Provide the [x, y] coordinate of the cell's center where the given text is located.  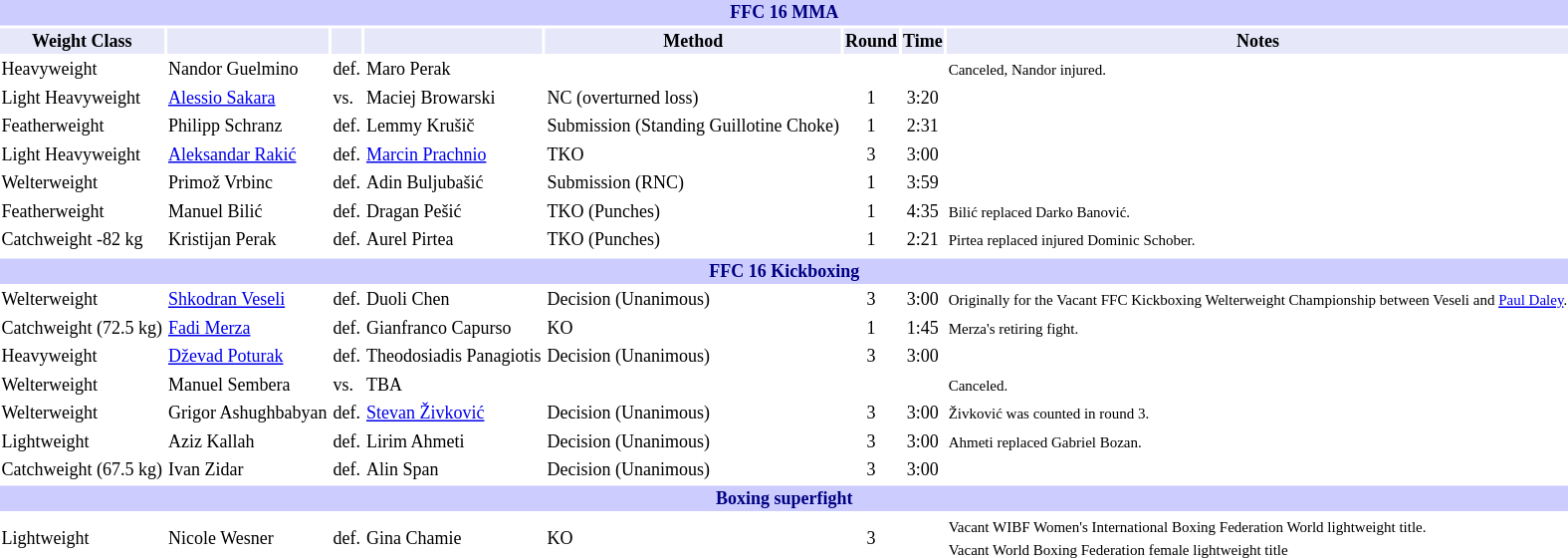
2:21 [924, 240]
Merza's retiring fight. [1257, 328]
Philipp Schranz [247, 127]
Lightweight [82, 441]
Shkodran Veseli [247, 300]
2:31 [924, 127]
Weight Class [82, 41]
Maro Perak [453, 70]
Duoli Chen [453, 300]
1:45 [924, 328]
Manuel Sembera [247, 386]
Submission (RNC) [693, 183]
Catchweight (67.5 kg) [82, 470]
KO [693, 328]
Ahmeti replaced Gabriel Bozan. [1257, 441]
4:35 [924, 212]
Submission (Standing Guillotine Choke) [693, 127]
Marcin Prachnio [453, 154]
Fadi Merza [247, 328]
Aurel Pirtea [453, 240]
Bilić replaced Darko Banović. [1257, 212]
Dragan Pešić [453, 212]
Notes [1257, 41]
Gianfranco Capurso [453, 328]
Kristijan Perak [247, 240]
Catchweight -82 kg [82, 240]
Grigor Ashughbabyan [247, 414]
Lemmy Krušič [453, 127]
Lirim Ahmeti [453, 441]
Alin Span [453, 470]
Nandor Guelmino [247, 70]
TKO [693, 154]
3:20 [924, 99]
Originally for the Vacant FFC Kickboxing Welterweight Championship between Veseli and Paul Daley. [1257, 300]
Maciej Browarski [453, 99]
Aleksandar Rakić [247, 154]
Stevan Živković [453, 414]
Canceled, Nandor injured. [1257, 70]
Method [693, 41]
Dževad Poturak [247, 357]
Round [870, 41]
Živković was counted in round 3. [1257, 414]
Adin Buljubašić [453, 183]
Theodosiadis Panagiotis [453, 357]
Pirtea replaced injured Dominic Schober. [1257, 240]
Time [924, 41]
Aziz Kallah [247, 441]
Alessio Sakara [247, 99]
Ivan Zidar [247, 470]
Manuel Bilić [247, 212]
3:59 [924, 183]
TBA [453, 386]
Catchweight (72.5 kg) [82, 328]
NC (overturned loss) [693, 99]
Canceled. [1257, 386]
Primož Vrbinc [247, 183]
